Pinpoint the cell where the given text exists, returning its (X, Y) midpoint coordinate. 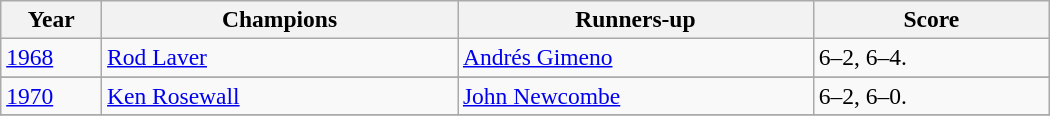
6–2, 6–0. (931, 95)
Ken Rosewall (280, 95)
John Newcombe (636, 95)
1968 (52, 57)
6–2, 6–4. (931, 57)
Rod Laver (280, 57)
Runners-up (636, 19)
Champions (280, 19)
Score (931, 19)
Andrés Gimeno (636, 57)
1970 (52, 95)
Year (52, 19)
